Extract the [x, y] coordinate from the center of the cell holding the provided text.  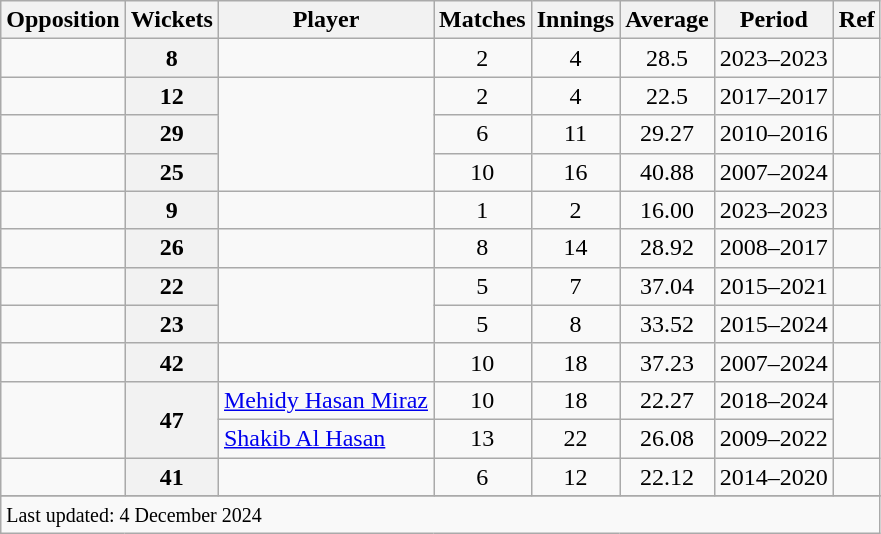
11 [575, 134]
2009–2022 [774, 438]
2015–2021 [774, 286]
2017–2017 [774, 96]
26 [172, 248]
Mehidy Hasan Miraz [326, 400]
40.88 [668, 172]
23 [172, 324]
1 [483, 210]
9 [172, 210]
29.27 [668, 134]
Shakib Al Hasan [326, 438]
Period [774, 20]
Wickets [172, 20]
Last updated: 4 December 2024 [441, 515]
2018–2024 [774, 400]
7 [575, 286]
41 [172, 477]
28.5 [668, 58]
25 [172, 172]
29 [172, 134]
22.27 [668, 400]
13 [483, 438]
Player [326, 20]
37.23 [668, 362]
Opposition [63, 20]
2010–2016 [774, 134]
42 [172, 362]
37.04 [668, 286]
2015–2024 [774, 324]
Innings [575, 20]
16 [575, 172]
Average [668, 20]
Matches [483, 20]
Ref [856, 20]
26.08 [668, 438]
28.92 [668, 248]
16.00 [668, 210]
14 [575, 248]
22.5 [668, 96]
2008–2017 [774, 248]
22.12 [668, 477]
2014–2020 [774, 477]
47 [172, 419]
33.52 [668, 324]
